Provide the (X, Y) coordinate of the cell's center where the given text is located.  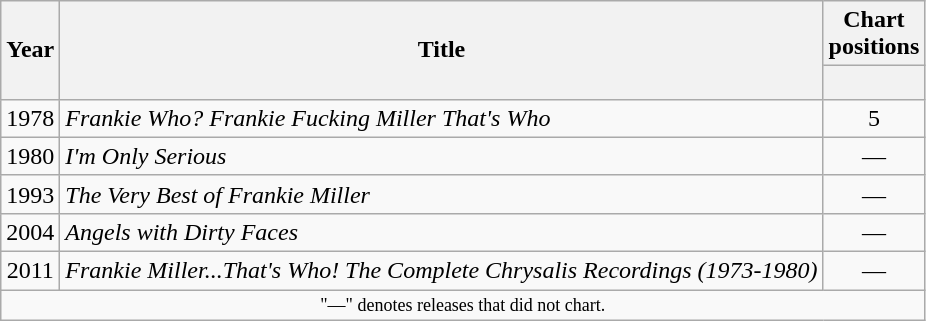
Chart positions (874, 34)
Frankie Who? Frankie Fucking Miller That's Who (442, 118)
I'm Only Serious (442, 156)
1993 (30, 194)
Frankie Miller...That's Who! The Complete Chrysalis Recordings (1973-1980) (442, 271)
2004 (30, 232)
Year (30, 50)
Angels with Dirty Faces (442, 232)
"—" denotes releases that did not chart. (463, 306)
1978 (30, 118)
Title (442, 50)
5 (874, 118)
1980 (30, 156)
The Very Best of Frankie Miller (442, 194)
2011 (30, 271)
